Extract the (X, Y) coordinate from the center of the cell holding the provided text.  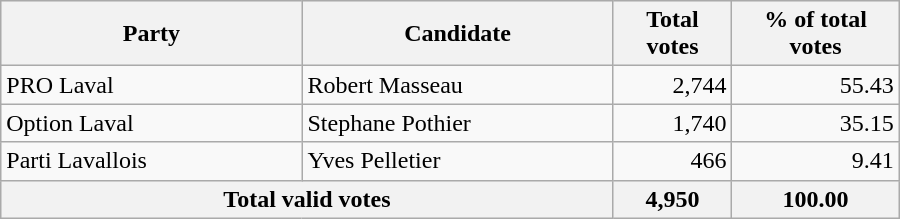
Party (152, 34)
Candidate (458, 34)
1,740 (672, 123)
35.15 (816, 123)
Stephane Pothier (458, 123)
2,744 (672, 85)
Parti Lavallois (152, 161)
55.43 (816, 85)
9.41 (816, 161)
4,950 (672, 199)
466 (672, 161)
PRO Laval (152, 85)
% of total votes (816, 34)
Yves Pelletier (458, 161)
Option Laval (152, 123)
Robert Masseau (458, 85)
100.00 (816, 199)
Total votes (672, 34)
Total valid votes (307, 199)
